Determine the (X, Y) coordinate at the center of the cell enclosing the given text.  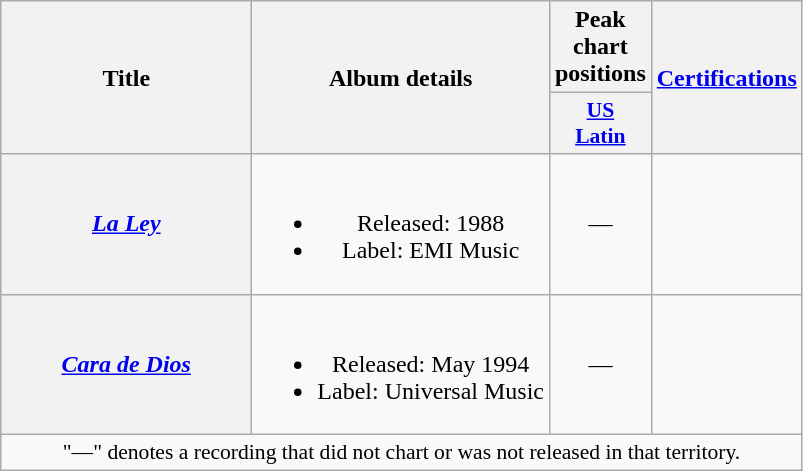
"—" denotes a recording that did not chart or was not released in that territory. (402, 452)
Title (126, 78)
Certifications (726, 78)
La Ley (126, 224)
Cara de Dios (126, 364)
Peak chart positions (600, 47)
Released: May 1994Label: Universal Music (401, 364)
Album details (401, 78)
Released: 1988Label: EMI Music (401, 224)
USLatin (600, 124)
